Find where the given text appears and provide that cell's center as [X, Y] coordinate. 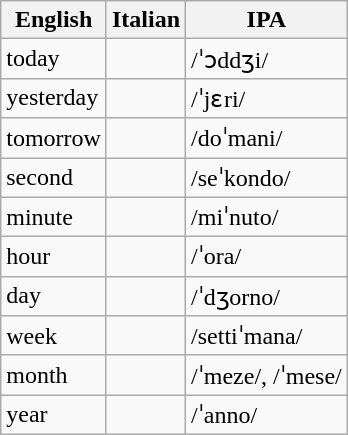
English [54, 20]
/ˈɔddʒi/ [267, 59]
/ˈdʒorno/ [267, 296]
Italian [146, 20]
/doˈmani/ [267, 138]
month [54, 375]
year [54, 415]
second [54, 178]
hour [54, 257]
/miˈnuto/ [267, 217]
day [54, 296]
IPA [267, 20]
/settiˈmana/ [267, 336]
yesterday [54, 98]
today [54, 59]
/seˈkondo/ [267, 178]
/ˈjɛri/ [267, 98]
/ˈanno/ [267, 415]
week [54, 336]
/ˈora/ [267, 257]
minute [54, 217]
/ˈmeze/, /ˈmese/ [267, 375]
tomorrow [54, 138]
